From the cell containing the given text, extract its center point as [x, y] coordinate. 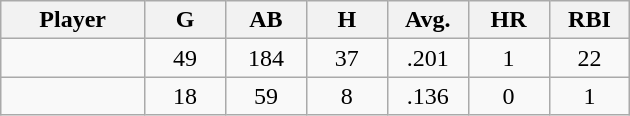
H [346, 20]
G [186, 20]
.136 [428, 96]
0 [508, 96]
RBI [590, 20]
18 [186, 96]
49 [186, 58]
Avg. [428, 20]
22 [590, 58]
59 [266, 96]
Player [73, 20]
8 [346, 96]
.201 [428, 58]
HR [508, 20]
184 [266, 58]
AB [266, 20]
37 [346, 58]
